Search for the cell housing the specified text and yield its (X, Y) center coordinate. 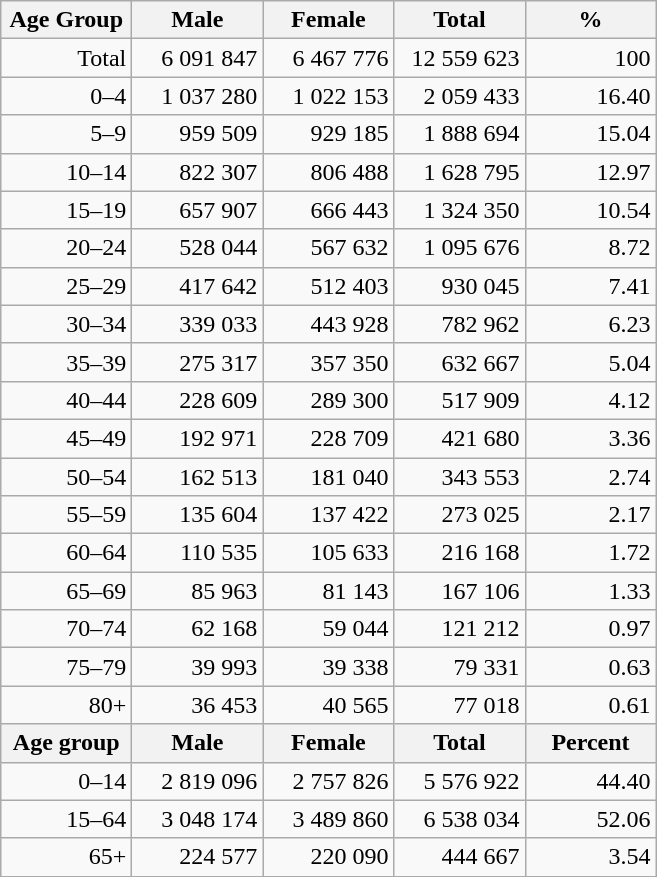
2 819 096 (198, 781)
36 453 (198, 705)
1.72 (590, 553)
79 331 (460, 667)
10–14 (66, 172)
1 037 280 (198, 96)
216 168 (460, 553)
822 307 (198, 172)
5 576 922 (460, 781)
50–54 (66, 477)
657 907 (198, 210)
121 212 (460, 629)
517 909 (460, 400)
6 538 034 (460, 819)
275 317 (198, 362)
2.74 (590, 477)
220 090 (328, 857)
192 971 (198, 438)
1 324 350 (460, 210)
0–4 (66, 96)
% (590, 20)
5.04 (590, 362)
0.97 (590, 629)
12 559 623 (460, 58)
6 091 847 (198, 58)
444 667 (460, 857)
3.36 (590, 438)
959 509 (198, 134)
81 143 (328, 591)
162 513 (198, 477)
65–69 (66, 591)
5–9 (66, 134)
3.54 (590, 857)
357 350 (328, 362)
25–29 (66, 286)
2.17 (590, 515)
421 680 (460, 438)
44.40 (590, 781)
62 168 (198, 629)
2 757 826 (328, 781)
339 033 (198, 324)
1 095 676 (460, 248)
2 059 433 (460, 96)
Age Group (66, 20)
80+ (66, 705)
273 025 (460, 515)
15.04 (590, 134)
10.54 (590, 210)
528 044 (198, 248)
1 888 694 (460, 134)
3 489 860 (328, 819)
567 632 (328, 248)
110 535 (198, 553)
6 467 776 (328, 58)
224 577 (198, 857)
3 048 174 (198, 819)
782 962 (460, 324)
15–64 (66, 819)
12.97 (590, 172)
39 338 (328, 667)
228 609 (198, 400)
343 553 (460, 477)
105 633 (328, 553)
0.63 (590, 667)
100 (590, 58)
135 604 (198, 515)
443 928 (328, 324)
137 422 (328, 515)
0.61 (590, 705)
39 993 (198, 667)
55–59 (66, 515)
16.40 (590, 96)
417 642 (198, 286)
85 963 (198, 591)
15–19 (66, 210)
167 106 (460, 591)
1.33 (590, 591)
181 040 (328, 477)
35–39 (66, 362)
8.72 (590, 248)
930 045 (460, 286)
30–34 (66, 324)
77 018 (460, 705)
806 488 (328, 172)
666 443 (328, 210)
1 628 795 (460, 172)
Age group (66, 743)
512 403 (328, 286)
52.06 (590, 819)
60–64 (66, 553)
0–14 (66, 781)
Percent (590, 743)
45–49 (66, 438)
40 565 (328, 705)
632 667 (460, 362)
7.41 (590, 286)
1 022 153 (328, 96)
6.23 (590, 324)
20–24 (66, 248)
70–74 (66, 629)
289 300 (328, 400)
75–79 (66, 667)
40–44 (66, 400)
228 709 (328, 438)
59 044 (328, 629)
65+ (66, 857)
929 185 (328, 134)
4.12 (590, 400)
